Pinpoint the cell where the given text exists, returning its (x, y) midpoint coordinate. 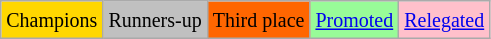
Third place (258, 20)
Champions (52, 20)
Promoted (354, 20)
Relegated (444, 20)
Runners-up (155, 20)
